Identify which cell holds the provided text, then report its [x, y] central coordinate. 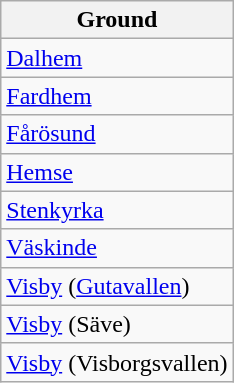
Visby (Gutavallen) [117, 286]
Hemse [117, 172]
Fardhem [117, 96]
Visby (Säve) [117, 324]
Visby (Visborgsvallen) [117, 362]
Ground [117, 20]
Dalhem [117, 58]
Stenkyrka [117, 210]
Väskinde [117, 248]
Fårösund [117, 134]
